Output the [X, Y] coordinate of the center of the cell containing the given text.  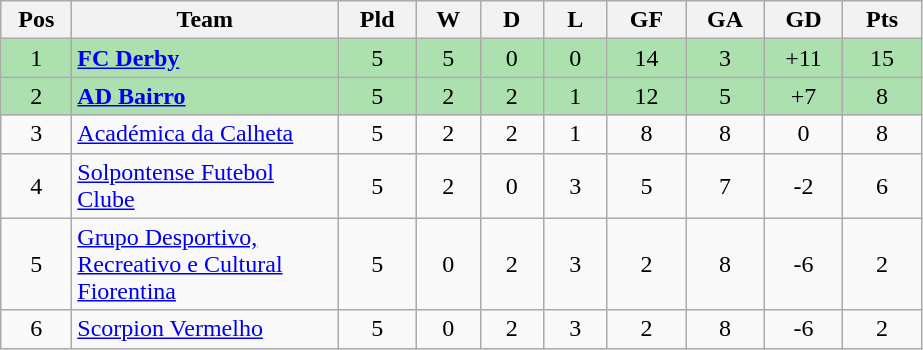
+7 [804, 96]
L [576, 20]
Pts [882, 20]
14 [646, 58]
Solpontense Futebol Clube [205, 186]
GD [804, 20]
AD Bairro [205, 96]
D [512, 20]
7 [726, 186]
GF [646, 20]
-2 [804, 186]
15 [882, 58]
12 [646, 96]
Team [205, 20]
W [448, 20]
Grupo Desportivo, Recreativo e Cultural Fiorentina [205, 264]
FC Derby [205, 58]
Pos [36, 20]
4 [36, 186]
Académica da Calheta [205, 134]
GA [726, 20]
Scorpion Vermelho [205, 329]
Pld [378, 20]
+11 [804, 58]
